From the cell containing the given text, extract its center point as (x, y) coordinate. 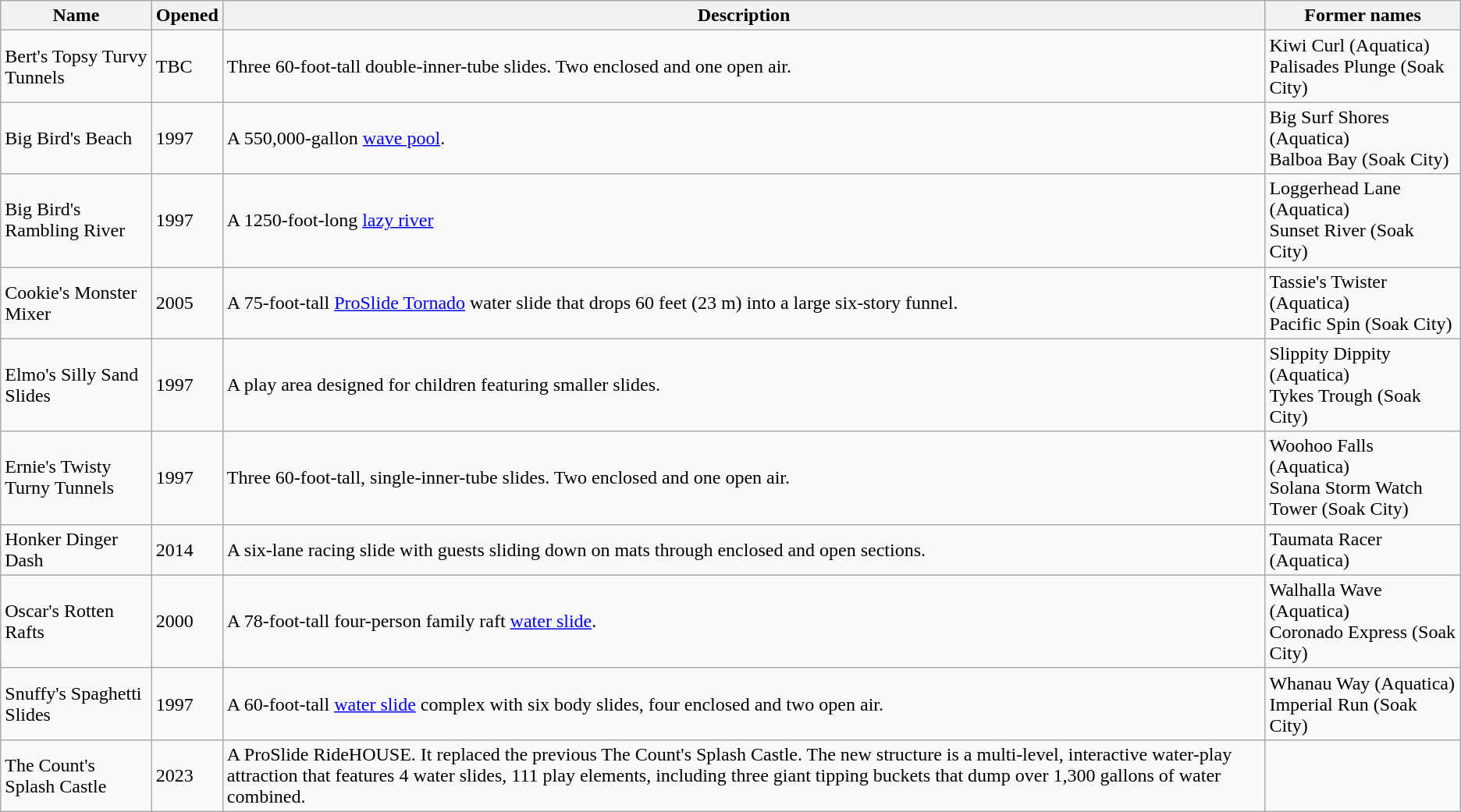
A 75-foot-tall ProSlide Tornado water slide that drops 60 feet (23 m) into a large six-story funnel. (744, 303)
Woohoo Falls (Aquatica)Solana Storm Watch Tower (Soak City) (1363, 477)
Honker Dinger Dash (76, 549)
Walhalla Wave (Aquatica)Coronado Express (Soak City) (1363, 621)
The Count's Splash Castle (76, 775)
2014 (187, 549)
Description (744, 16)
Name (76, 16)
Big Bird's Rambling River (76, 220)
Three 60-foot-tall, single-inner-tube slides. Two enclosed and one open air. (744, 477)
Bert's Topsy Turvy Tunnels (76, 66)
A 60-foot-tall water slide complex with six body slides, four enclosed and two open air. (744, 704)
Ernie's Twisty Turny Tunnels (76, 477)
A 550,000-gallon wave pool. (744, 138)
A play area designed for children featuring smaller slides. (744, 385)
Slippity Dippity (Aquatica)Tykes Trough (Soak City) (1363, 385)
Tassie's Twister (Aquatica)Pacific Spin (Soak City) (1363, 303)
Taumata Racer (Aquatica) (1363, 549)
2005 (187, 303)
Former names (1363, 16)
Opened (187, 16)
Big Bird's Beach (76, 138)
Loggerhead Lane (Aquatica)Sunset River (Soak City) (1363, 220)
Elmo's Silly Sand Slides (76, 385)
A six-lane racing slide with guests sliding down on mats through enclosed and open sections. (744, 549)
A 1250-foot-long lazy river (744, 220)
Kiwi Curl (Aquatica)Palisades Plunge (Soak City) (1363, 66)
Cookie's Monster Mixer (76, 303)
Three 60-foot-tall double-inner-tube slides. Two enclosed and one open air. (744, 66)
Whanau Way (Aquatica)Imperial Run (Soak City) (1363, 704)
Big Surf Shores (Aquatica)Balboa Bay (Soak City) (1363, 138)
2000 (187, 621)
2023 (187, 775)
Snuffy's Spaghetti Slides (76, 704)
A 78-foot-tall four-person family raft water slide. (744, 621)
TBC (187, 66)
Oscar's Rotten Rafts (76, 621)
